Extract the [x, y] coordinate from the center of the cell holding the provided text.  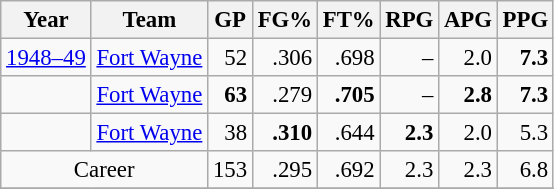
APG [468, 20]
Year [46, 20]
Team [150, 20]
FG% [284, 20]
.644 [348, 133]
RPG [410, 20]
1948–49 [46, 58]
6.8 [525, 170]
2.8 [468, 95]
.295 [284, 170]
FT% [348, 20]
52 [230, 58]
Career [104, 170]
38 [230, 133]
.306 [284, 58]
153 [230, 170]
PPG [525, 20]
63 [230, 95]
.705 [348, 95]
GP [230, 20]
5.3 [525, 133]
.279 [284, 95]
.698 [348, 58]
.310 [284, 133]
.692 [348, 170]
